Provide the [X, Y] coordinate of the cell's center where the given text is located.  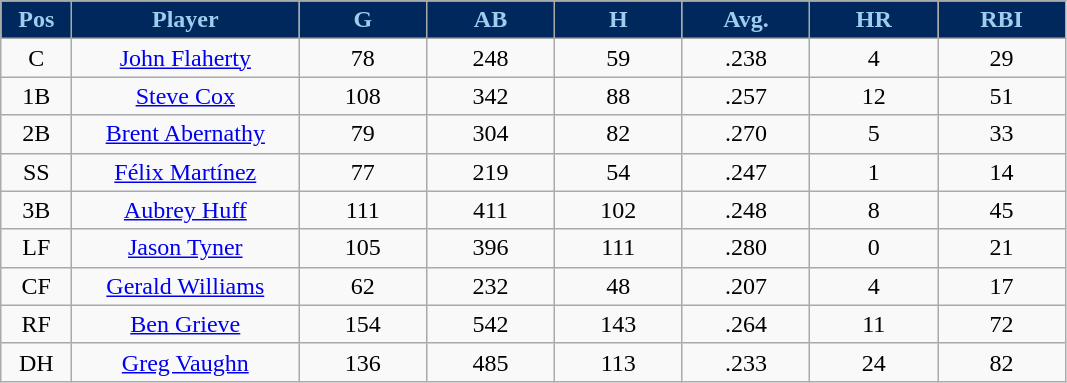
0 [874, 248]
G [363, 20]
RBI [1002, 20]
12 [874, 96]
.257 [746, 96]
.238 [746, 58]
51 [1002, 96]
219 [491, 172]
.280 [746, 248]
CF [36, 286]
136 [363, 362]
Gerald Williams [186, 286]
79 [363, 134]
5 [874, 134]
1 [874, 172]
C [36, 58]
542 [491, 324]
AB [491, 20]
DH [36, 362]
33 [1002, 134]
17 [1002, 286]
62 [363, 286]
21 [1002, 248]
Pos [36, 20]
.248 [746, 210]
.233 [746, 362]
143 [618, 324]
LF [36, 248]
48 [618, 286]
59 [618, 58]
72 [1002, 324]
RF [36, 324]
11 [874, 324]
John Flaherty [186, 58]
8 [874, 210]
396 [491, 248]
.270 [746, 134]
Ben Grieve [186, 324]
485 [491, 362]
H [618, 20]
.247 [746, 172]
29 [1002, 58]
54 [618, 172]
108 [363, 96]
24 [874, 362]
Greg Vaughn [186, 362]
Jason Tyner [186, 248]
154 [363, 324]
88 [618, 96]
1B [36, 96]
105 [363, 248]
45 [1002, 210]
.264 [746, 324]
102 [618, 210]
Steve Cox [186, 96]
248 [491, 58]
2B [36, 134]
304 [491, 134]
113 [618, 362]
3B [36, 210]
411 [491, 210]
Player [186, 20]
78 [363, 58]
342 [491, 96]
.207 [746, 286]
14 [1002, 172]
Brent Abernathy [186, 134]
Aubrey Huff [186, 210]
HR [874, 20]
SS [36, 172]
Avg. [746, 20]
232 [491, 286]
Félix Martínez [186, 172]
77 [363, 172]
